For the text-containing cell, return its midpoint in [x, y] coordinate format. 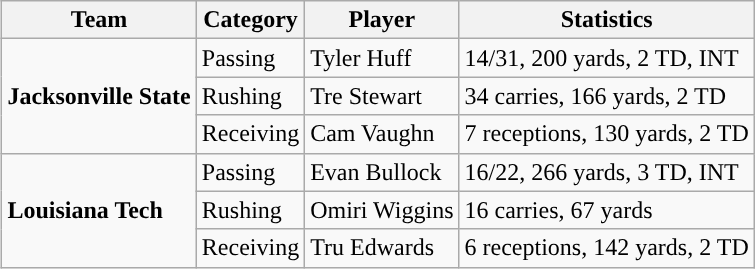
16/22, 266 yards, 3 TD, INT [606, 172]
14/31, 200 yards, 2 TD, INT [606, 58]
34 carries, 166 yards, 2 TD [606, 96]
Cam Vaughn [382, 134]
Category [250, 20]
Jacksonville State [99, 96]
Player [382, 20]
6 receptions, 142 yards, 2 TD [606, 248]
Statistics [606, 20]
Tyler Huff [382, 58]
Tre Stewart [382, 96]
Omiri Wiggins [382, 210]
Evan Bullock [382, 172]
16 carries, 67 yards [606, 210]
Team [99, 20]
7 receptions, 130 yards, 2 TD [606, 134]
Louisiana Tech [99, 210]
Tru Edwards [382, 248]
